Locate the cell with the specified text and output its (X, Y) center coordinate. 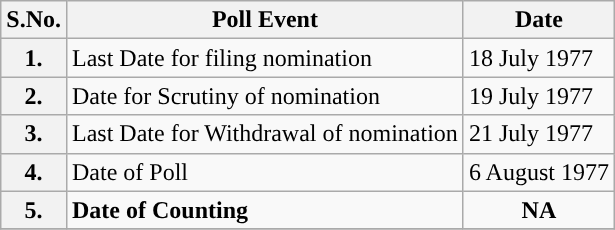
3. (34, 134)
1. (34, 58)
Date (538, 20)
4. (34, 172)
Poll Event (264, 20)
2. (34, 96)
6 August 1977 (538, 172)
19 July 1977 (538, 96)
Date for Scrutiny of nomination (264, 96)
Last Date for filing nomination (264, 58)
18 July 1977 (538, 58)
S.No. (34, 20)
Last Date for Withdrawal of nomination (264, 134)
Date of Counting (264, 210)
21 July 1977 (538, 134)
NA (538, 210)
Date of Poll (264, 172)
5. (34, 210)
